Return [X, Y] of the center of cell containing provided text 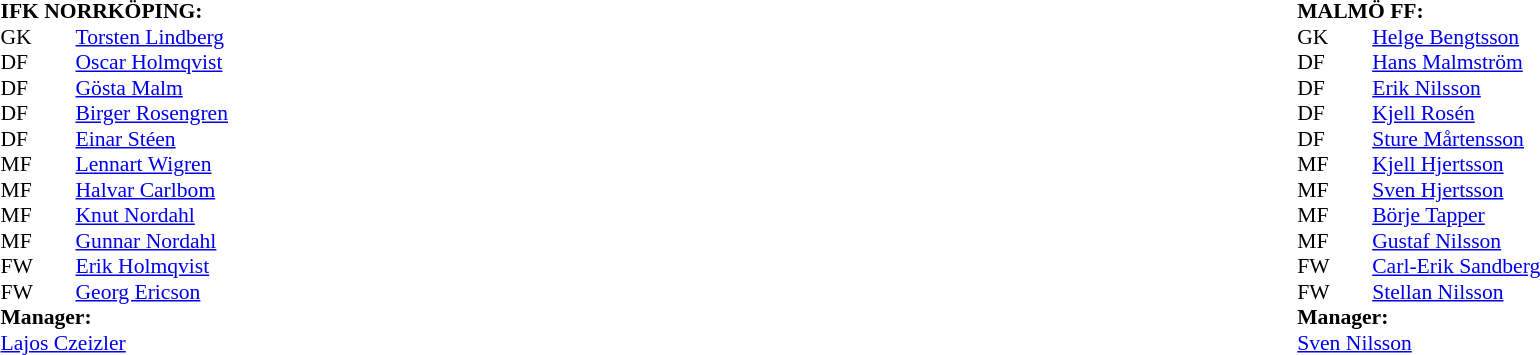
Birger Rosengren [152, 113]
Halvar Carlbom [152, 190]
Gustaf Nilsson [1456, 241]
Lennart Wigren [152, 165]
Georg Ericson [152, 292]
Torsten Lindberg [152, 37]
Sven Hjertsson [1456, 190]
Sture Mårtensson [1456, 139]
Erik Nilsson [1456, 88]
Oscar Holmqvist [152, 63]
Helge Bengtsson [1456, 37]
Gösta Malm [152, 88]
Gunnar Nordahl [152, 241]
Knut Nordahl [152, 215]
Carl-Erik Sandberg [1456, 267]
Erik Holmqvist [152, 267]
Kjell Rosén [1456, 113]
Einar Stéen [152, 139]
Kjell Hjertsson [1456, 165]
Stellan Nilsson [1456, 292]
Börje Tapper [1456, 215]
Hans Malmström [1456, 63]
